Provide the (x, y) coordinate of the cell's center where the given text is located.  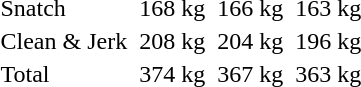
204 kg (250, 41)
208 kg (172, 41)
